For the text-containing cell, return its midpoint in [x, y] coordinate format. 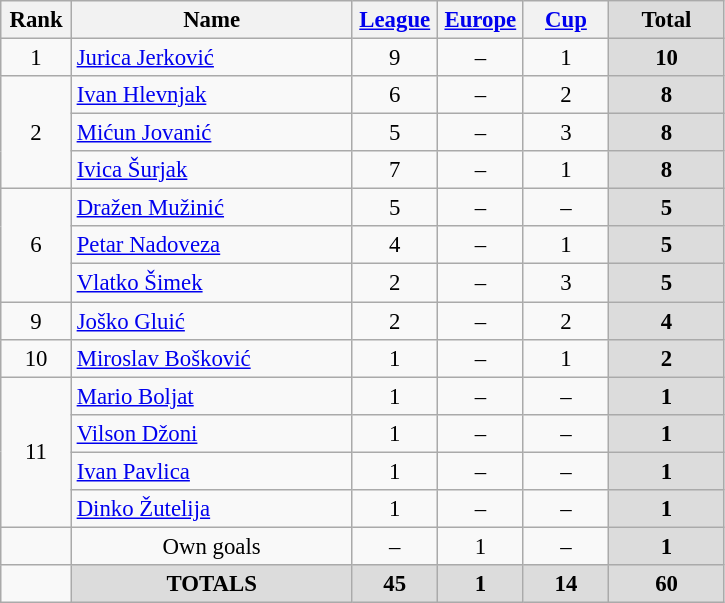
Ivan Pavlica [212, 471]
Mario Boljat [212, 396]
Cup [566, 20]
Ivica Šurjak [212, 170]
Vilson Džoni [212, 433]
TOTALS [212, 584]
Name [212, 20]
11 [36, 452]
45 [395, 584]
Jurica Jerković [212, 58]
Own goals [212, 546]
Dinko Žutelija [212, 509]
14 [566, 584]
60 [667, 584]
Joško Gluić [212, 321]
Vlatko Šimek [212, 283]
Europe [481, 20]
Miroslav Bošković [212, 358]
Mićun Jovanić [212, 133]
7 [395, 170]
Total [667, 20]
Rank [36, 20]
Petar Nadoveza [212, 245]
Dražen Mužinić [212, 208]
Ivan Hlevnjak [212, 95]
League [395, 20]
